Search for the cell housing the specified text and yield its (X, Y) center coordinate. 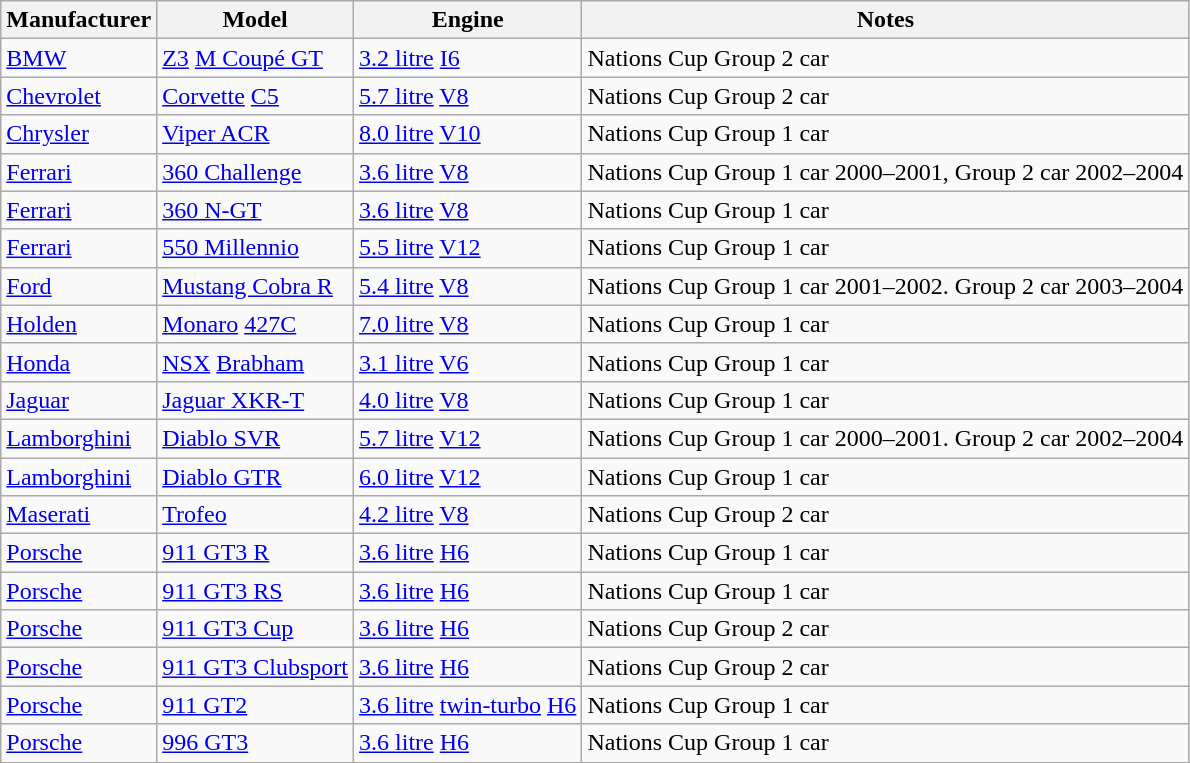
911 GT3 Clubsport (256, 667)
BMW (79, 58)
5.7 litre V12 (468, 438)
5.7 litre V8 (468, 96)
3.6 litre twin-turbo H6 (468, 705)
Mustang Cobra R (256, 286)
Diablo SVR (256, 438)
996 GT3 (256, 743)
NSX Brabham (256, 362)
360 Challenge (256, 172)
7.0 litre V8 (468, 324)
Holden (79, 324)
4.2 litre V8 (468, 515)
Engine (468, 20)
Jaguar (79, 400)
4.0 litre V8 (468, 400)
911 GT2 (256, 705)
Chevrolet (79, 96)
360 N-GT (256, 210)
Nations Cup Group 1 car 2001–2002. Group 2 car 2003–2004 (886, 286)
5.5 litre V12 (468, 248)
Nations Cup Group 1 car 2000–2001. Group 2 car 2002–2004 (886, 438)
550 Millennio (256, 248)
Maserati (79, 515)
Trofeo (256, 515)
3.2 litre I6 (468, 58)
Notes (886, 20)
Model (256, 20)
Manufacturer (79, 20)
Diablo GTR (256, 477)
Corvette C5 (256, 96)
5.4 litre V8 (468, 286)
Z3 M Coupé GT (256, 58)
Chrysler (79, 134)
6.0 litre V12 (468, 477)
Honda (79, 362)
Nations Cup Group 1 car 2000–2001, Group 2 car 2002–2004 (886, 172)
Monaro 427C (256, 324)
Jaguar XKR-T (256, 400)
3.1 litre V6 (468, 362)
8.0 litre V10 (468, 134)
911 GT3 Cup (256, 629)
911 GT3 R (256, 553)
911 GT3 RS (256, 591)
Ford (79, 286)
Viper ACR (256, 134)
